Search for the cell housing the specified text and yield its [X, Y] center coordinate. 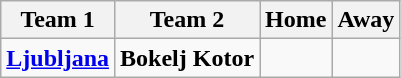
Team 1 [58, 20]
Team 2 [188, 20]
Ljubljana [58, 58]
Home [296, 20]
Bokelj Kotor [188, 58]
Away [366, 20]
